Scan for the cell matching the given text and deliver its [X, Y] coordinate at center. 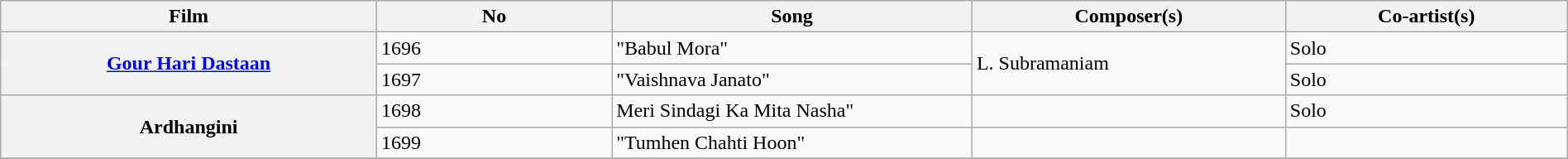
L. Subramaniam [1128, 64]
"Tumhen Chahti Hoon" [792, 142]
"Babul Mora" [792, 48]
Gour Hari Dastaan [189, 64]
"Vaishnava Janato" [792, 79]
No [494, 17]
Composer(s) [1128, 17]
Song [792, 17]
Co-artist(s) [1426, 17]
1698 [494, 111]
Ardhangini [189, 127]
1697 [494, 79]
Film [189, 17]
1696 [494, 48]
Meri Sindagi Ka Mita Nasha" [792, 111]
1699 [494, 142]
